Pinpoint the cell where the given text exists, returning its [X, Y] midpoint coordinate. 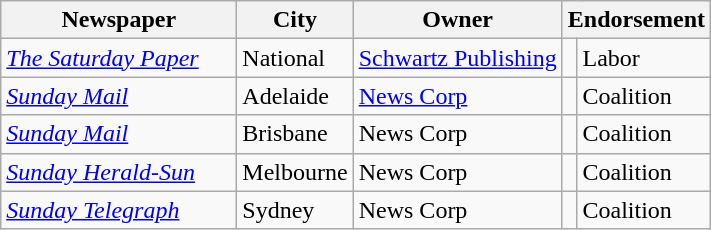
Owner [458, 20]
Sydney [295, 210]
Sunday Telegraph [119, 210]
Newspaper [119, 20]
Adelaide [295, 96]
National [295, 58]
City [295, 20]
Labor [644, 58]
Sunday Herald-Sun [119, 172]
Brisbane [295, 134]
Schwartz Publishing [458, 58]
Melbourne [295, 172]
Endorsement [636, 20]
The Saturday Paper [119, 58]
